Extract the (x, y) coordinate from the center of the cell holding the provided text.  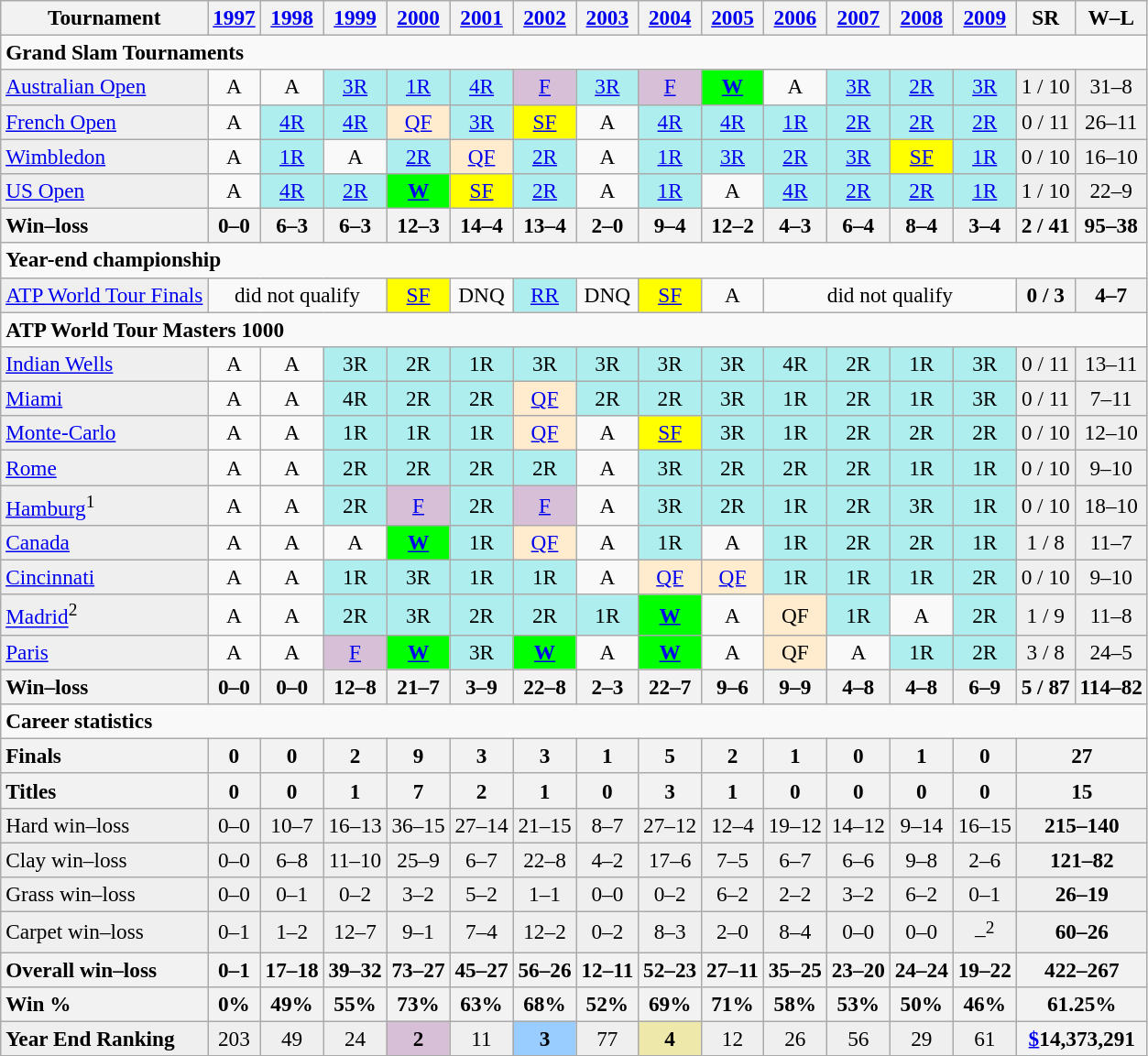
114–82 (1110, 687)
50% (922, 1004)
9–14 (922, 825)
2–6 (984, 860)
58% (795, 1004)
61.25% (1081, 1004)
35–25 (795, 969)
73–27 (418, 969)
2–3 (607, 687)
26–19 (1081, 894)
52% (607, 1004)
4–3 (795, 225)
6–4 (858, 225)
69% (671, 1004)
12–7 (355, 931)
6–9 (984, 687)
2 / 41 (1045, 225)
26–11 (1110, 122)
Cincinnati (104, 577)
27–11 (733, 969)
4–2 (607, 860)
Grass win–loss (104, 894)
16–10 (1110, 156)
14–12 (858, 825)
24 (355, 1039)
Titles (104, 790)
27 (1081, 756)
3–4 (984, 225)
22–7 (671, 687)
16–15 (984, 825)
10–7 (291, 825)
14–4 (482, 225)
1997 (235, 17)
4 (671, 1039)
Year End Ranking (104, 1039)
8–7 (607, 825)
2001 (482, 17)
Finals (104, 756)
71% (733, 1004)
Miami (104, 398)
49 (291, 1039)
SR (1045, 17)
26 (795, 1039)
2–2 (795, 894)
11–8 (1110, 615)
39–32 (355, 969)
56 (858, 1039)
6–6 (858, 860)
–2 (984, 931)
2006 (795, 17)
19–22 (984, 969)
17–6 (671, 860)
27–14 (482, 825)
16–13 (355, 825)
US Open (104, 191)
1–1 (544, 894)
1999 (355, 17)
Indian Wells (104, 364)
0% (235, 1004)
53% (858, 1004)
2009 (984, 17)
27–12 (671, 825)
52–23 (671, 969)
3 / 8 (1045, 652)
Monte-Carlo (104, 433)
3–9 (482, 687)
1–2 (291, 931)
11–10 (355, 860)
W–L (1110, 17)
9–1 (418, 931)
Overall win–loss (104, 969)
4–7 (1110, 295)
45–27 (482, 969)
2007 (858, 17)
7–4 (482, 931)
5 / 87 (1045, 687)
Career statistics (574, 721)
5 (671, 756)
1 / 9 (1045, 615)
46% (984, 1004)
12–3 (418, 225)
2002 (544, 17)
29 (922, 1039)
31–8 (1110, 87)
9–8 (922, 860)
13–11 (1110, 364)
21–15 (544, 825)
55% (355, 1004)
2000 (418, 17)
2003 (607, 17)
11–7 (1110, 542)
422–267 (1081, 969)
9–6 (733, 687)
203 (235, 1039)
61 (984, 1039)
Clay win–loss (104, 860)
7–11 (1110, 398)
Wimbledon (104, 156)
9–9 (795, 687)
12–11 (607, 969)
French Open (104, 122)
12–10 (1110, 433)
22–9 (1110, 191)
15 (1081, 790)
8–3 (671, 931)
Madrid2 (104, 615)
18–10 (1110, 505)
2008 (922, 17)
56–26 (544, 969)
21–7 (418, 687)
Win % (104, 1004)
121–82 (1081, 860)
17–18 (291, 969)
0 / 3 (1045, 295)
7–5 (733, 860)
9–4 (671, 225)
24–24 (922, 969)
Hamburg1 (104, 505)
Tournament (104, 17)
ATP World Tour Masters 1000 (574, 329)
19–12 (795, 825)
6–8 (291, 860)
Hard win–loss (104, 825)
95–38 (1110, 225)
2005 (733, 17)
Rome (104, 467)
Carpet win–loss (104, 931)
1 / 8 (1045, 542)
36–15 (418, 825)
49% (291, 1004)
$14,373,291 (1081, 1039)
73% (418, 1004)
2004 (671, 17)
Canada (104, 542)
Paris (104, 652)
RR (544, 295)
12–4 (733, 825)
Grand Slam Tournaments (574, 52)
215–140 (1081, 825)
23–20 (858, 969)
25–9 (418, 860)
11 (482, 1039)
13–4 (544, 225)
5–2 (482, 894)
Australian Open (104, 87)
24–5 (1110, 652)
9 (418, 756)
ATP World Tour Finals (104, 295)
1998 (291, 17)
60–26 (1081, 931)
68% (544, 1004)
77 (607, 1039)
12–8 (355, 687)
63% (482, 1004)
Year-end championship (574, 260)
7 (418, 790)
12 (733, 1039)
